Return the [X, Y] coordinate for the center point of the cell that contains the specified text.  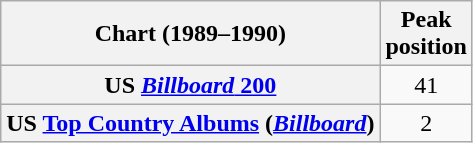
2 [426, 123]
Peak position [426, 34]
41 [426, 85]
US Top Country Albums (Billboard) [190, 123]
Chart (1989–1990) [190, 34]
US Billboard 200 [190, 85]
